Return the (x, y) coordinate for the center point of the cell that contains the specified text.  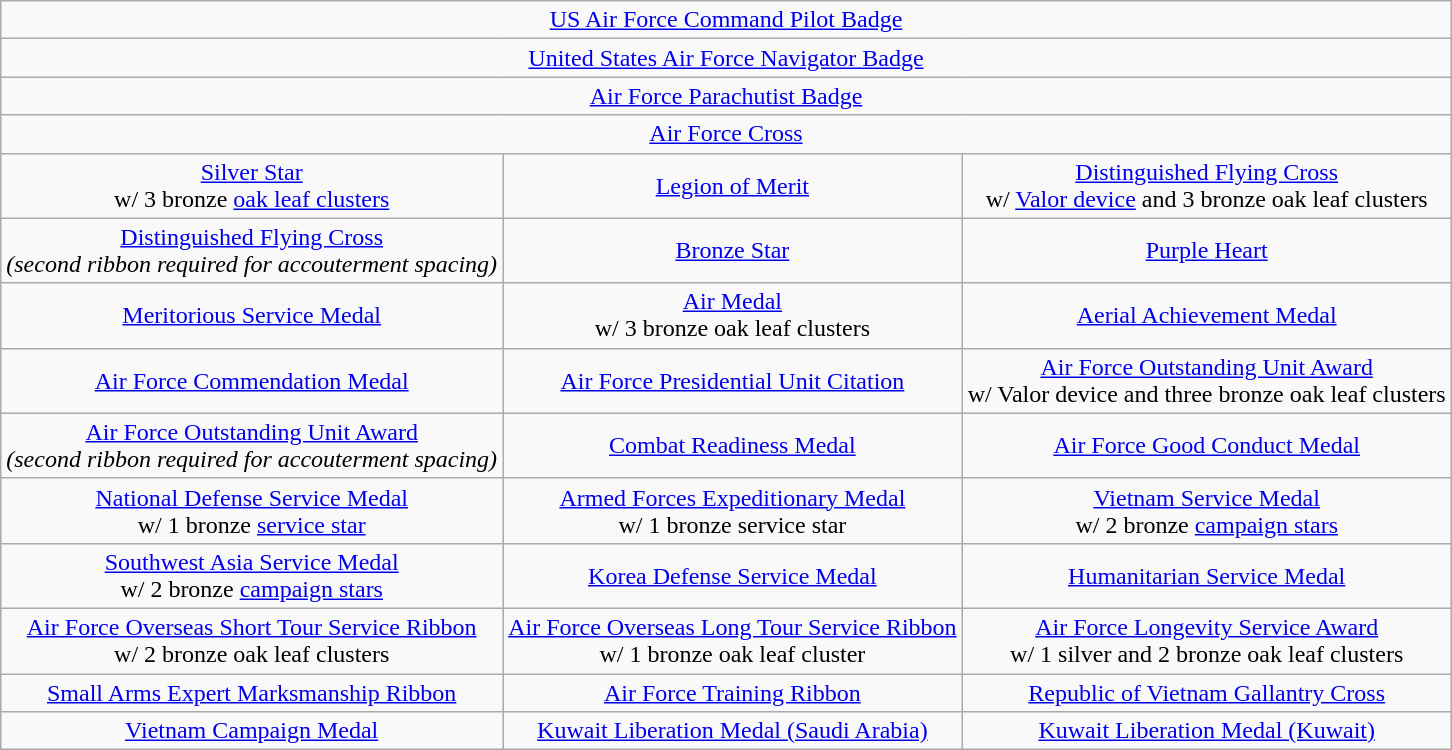
Air Force Commendation Medal (252, 380)
United States Air Force Navigator Badge (726, 58)
Distinguished Flying Cross(second ribbon required for accouterment spacing) (252, 250)
Small Arms Expert Marksmanship Ribbon (252, 693)
Kuwait Liberation Medal (Kuwait) (1206, 731)
Armed Forces Expeditionary Medalw/ 1 bronze service star (733, 510)
Air Force Overseas Short Tour Service Ribbonw/ 2 bronze oak leaf clusters (252, 640)
Distinguished Flying Crossw/ Valor device and 3 bronze oak leaf clusters (1206, 186)
US Air Force Command Pilot Badge (726, 20)
Southwest Asia Service Medalw/ 2 bronze campaign stars (252, 576)
Korea Defense Service Medal (733, 576)
Humanitarian Service Medal (1206, 576)
Air Force Cross (726, 134)
Vietnam Campaign Medal (252, 731)
Silver Starw/ 3 bronze oak leaf clusters (252, 186)
Combat Readiness Medal (733, 446)
Legion of Merit (733, 186)
Meritorious Service Medal (252, 316)
Air Force Good Conduct Medal (1206, 446)
Air Force Overseas Long Tour Service Ribbonw/ 1 bronze oak leaf cluster (733, 640)
National Defense Service Medalw/ 1 bronze service star (252, 510)
Republic of Vietnam Gallantry Cross (1206, 693)
Air Force Outstanding Unit Awardw/ Valor device and three bronze oak leaf clusters (1206, 380)
Air Force Presidential Unit Citation (733, 380)
Air Force Training Ribbon (733, 693)
Air Medalw/ 3 bronze oak leaf clusters (733, 316)
Air Force Outstanding Unit Award(second ribbon required for accouterment spacing) (252, 446)
Aerial Achievement Medal (1206, 316)
Vietnam Service Medalw/ 2 bronze campaign stars (1206, 510)
Purple Heart (1206, 250)
Bronze Star (733, 250)
Air Force Longevity Service Awardw/ 1 silver and 2 bronze oak leaf clusters (1206, 640)
Air Force Parachutist Badge (726, 96)
Kuwait Liberation Medal (Saudi Arabia) (733, 731)
